Pinpoint the cell where the given text exists, returning its [x, y] midpoint coordinate. 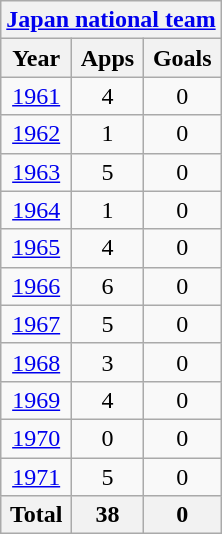
6 [108, 286]
Total [36, 515]
1963 [36, 172]
1962 [36, 134]
3 [108, 362]
1966 [36, 286]
1967 [36, 324]
Japan national team [111, 20]
1969 [36, 400]
Goals [182, 58]
38 [108, 515]
Year [36, 58]
1970 [36, 438]
1961 [36, 96]
1965 [36, 248]
1968 [36, 362]
1964 [36, 210]
Apps [108, 58]
1971 [36, 477]
